Return [x, y] of the center of cell containing provided text 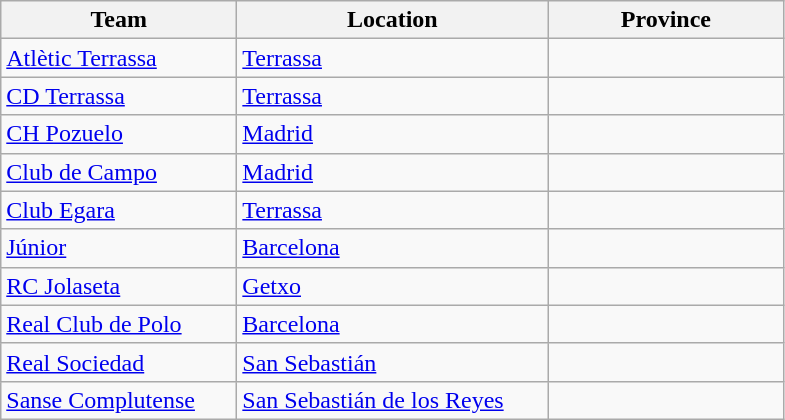
CD Terrassa [119, 96]
CH Pozuelo [119, 134]
Getxo [392, 286]
RC Jolaseta [119, 286]
Location [392, 20]
Atlètic Terrassa [119, 58]
Real Club de Polo [119, 324]
Real Sociedad [119, 362]
San Sebastián de los Reyes [392, 400]
San Sebastián [392, 362]
Club de Campo [119, 172]
Province [666, 20]
Club Egara [119, 210]
Júnior [119, 248]
Team [119, 20]
Sanse Complutense [119, 400]
